Return the (X, Y) coordinate for the center point of the cell that contains the specified text.  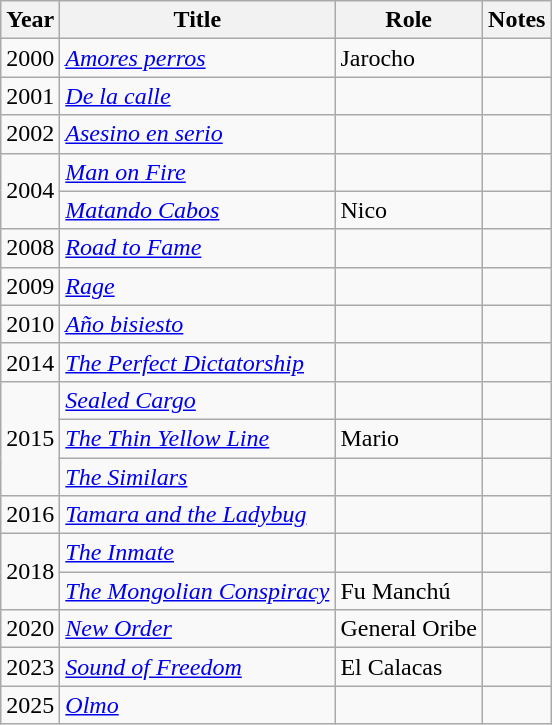
The Similars (198, 477)
Road to Fame (198, 248)
2016 (30, 515)
2014 (30, 362)
General Oribe (409, 629)
Amores perros (198, 58)
Asesino en serio (198, 134)
2000 (30, 58)
Notes (517, 20)
De la calle (198, 96)
Man on Fire (198, 172)
Sealed Cargo (198, 400)
2015 (30, 438)
Mario (409, 438)
Sound of Freedom (198, 667)
Role (409, 20)
Fu Manchú (409, 591)
Nico (409, 210)
Tamara and the Ladybug (198, 515)
2020 (30, 629)
El Calacas (409, 667)
Año bisiesto (198, 324)
2023 (30, 667)
Rage (198, 286)
2025 (30, 705)
Title (198, 20)
2009 (30, 286)
Jarocho (409, 58)
The Mongolian Conspiracy (198, 591)
2002 (30, 134)
New Order (198, 629)
The Thin Yellow Line (198, 438)
2001 (30, 96)
2004 (30, 191)
2018 (30, 572)
The Inmate (198, 553)
Year (30, 20)
2008 (30, 248)
Matando Cabos (198, 210)
The Perfect Dictatorship (198, 362)
2010 (30, 324)
Olmo (198, 705)
